Extract the [x, y] coordinate from the center of the cell holding the provided text.  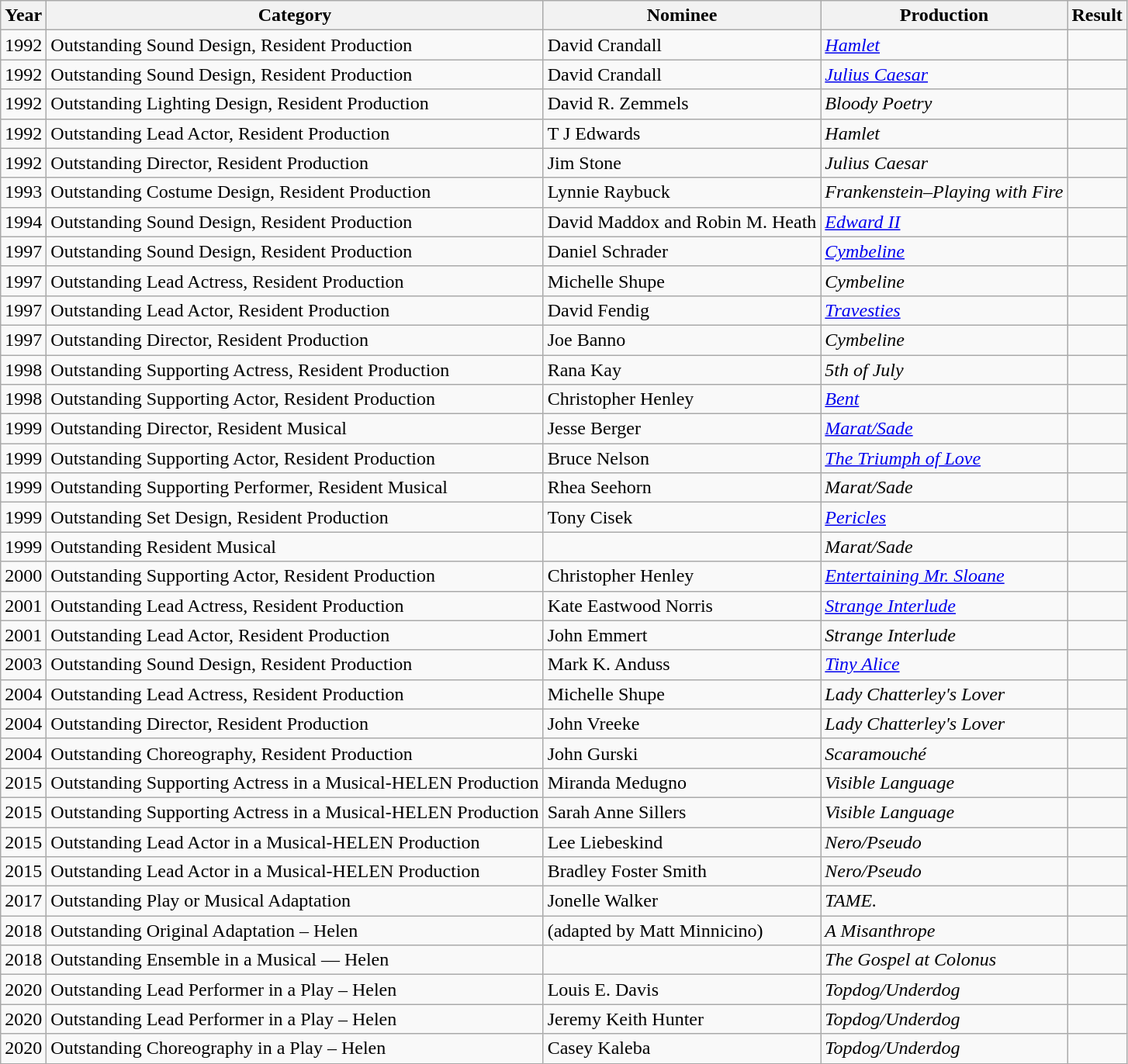
T J Edwards [682, 133]
John Emmert [682, 635]
Result [1097, 16]
Outstanding Supporting Actress, Resident Production [295, 370]
Pericles [944, 517]
Mark K. Anduss [682, 665]
Frankenstein–Playing with Fire [944, 192]
Rana Kay [682, 370]
Outstanding Choreography in a Play – Helen [295, 1048]
Category [295, 16]
Bradley Foster Smith [682, 872]
Outstanding Director, Resident Musical [295, 429]
(adapted by Matt Minnicino) [682, 931]
Tiny Alice [944, 665]
Bent [944, 399]
Travesties [944, 310]
Outstanding Choreography, Resident Production [295, 753]
The Gospel at Colonus [944, 960]
Jesse Berger [682, 429]
TAME. [944, 901]
Casey Kaleba [682, 1048]
Lee Liebeskind [682, 841]
David Maddox and Robin M. Heath [682, 222]
Nominee [682, 16]
A Misanthrope [944, 931]
Outstanding Set Design, Resident Production [295, 517]
Tony Cisek [682, 517]
Production [944, 16]
Edward II [944, 222]
Outstanding Play or Musical Adaptation [295, 901]
Jonelle Walker [682, 901]
Rhea Seehorn [682, 488]
Scaramouché [944, 753]
Bloody Poetry [944, 104]
5th of July [944, 370]
Entertaining Mr. Sloane [944, 576]
David R. Zemmels [682, 104]
Jim Stone [682, 163]
Year [23, 16]
Outstanding Ensemble in a Musical — Helen [295, 960]
Lynnie Raybuck [682, 192]
Outstanding Costume Design, Resident Production [295, 192]
Outstanding Resident Musical [295, 547]
Jeremy Keith Hunter [682, 1019]
Daniel Schrader [682, 251]
Miranda Medugno [682, 782]
Outstanding Supporting Performer, Resident Musical [295, 488]
The Triumph of Love [944, 458]
Joe Banno [682, 340]
Bruce Nelson [682, 458]
1994 [23, 222]
Louis E. Davis [682, 990]
Kate Eastwood Norris [682, 606]
Outstanding Original Adaptation – Helen [295, 931]
1993 [23, 192]
John Gurski [682, 753]
Sarah Anne Sillers [682, 812]
John Vreeke [682, 724]
Outstanding Lighting Design, Resident Production [295, 104]
David Fendig [682, 310]
2017 [23, 901]
2000 [23, 576]
2003 [23, 665]
